Identify which cell holds the provided text, then report its [x, y] central coordinate. 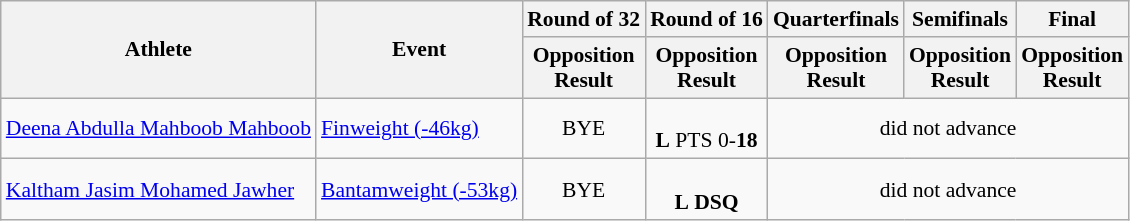
Round of 32 [584, 19]
Event [419, 50]
Finweight (-46kg) [419, 128]
Bantamweight (-53kg) [419, 190]
Round of 16 [706, 19]
Athlete [158, 50]
Kaltham Jasim Mohamed Jawher [158, 190]
Final [1072, 19]
Quarterfinals [836, 19]
L PTS 0-18 [706, 128]
Deena Abdulla Mahboob Mahboob [158, 128]
L DSQ [706, 190]
Semifinals [960, 19]
